Locate the cell with the specified text and output its (X, Y) center coordinate. 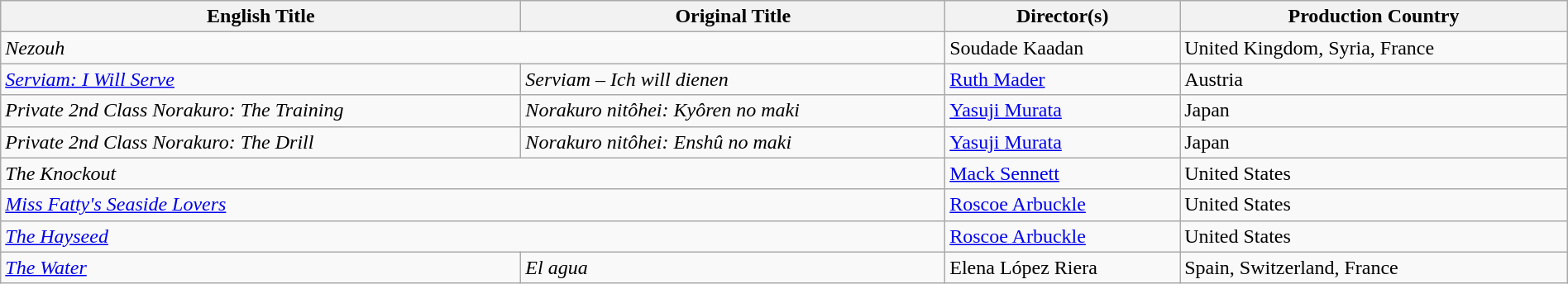
Austria (1374, 79)
Spain, Switzerland, France (1374, 267)
Nezouh (473, 48)
United Kingdom, Syria, France (1374, 48)
Elena López Riera (1063, 267)
Mack Sennett (1063, 173)
Director(s) (1063, 17)
Norakuro nitôhei: Kyôren no maki (733, 111)
El agua (733, 267)
Private 2nd Class Norakuro: The Drill (261, 142)
Original Title (733, 17)
Miss Fatty's Seaside Lovers (473, 205)
The Knockout (473, 173)
Norakuro nitôhei: Enshû no maki (733, 142)
Soudade Kaadan (1063, 48)
English Title (261, 17)
The Water (261, 267)
Serviam – Ich will dienen (733, 79)
Private 2nd Class Norakuro: The Training (261, 111)
Ruth Mader (1063, 79)
Serviam: I Will Serve (261, 79)
The Hayseed (473, 236)
Production Country (1374, 17)
